Identify which cell holds the provided text, then report its [X, Y] central coordinate. 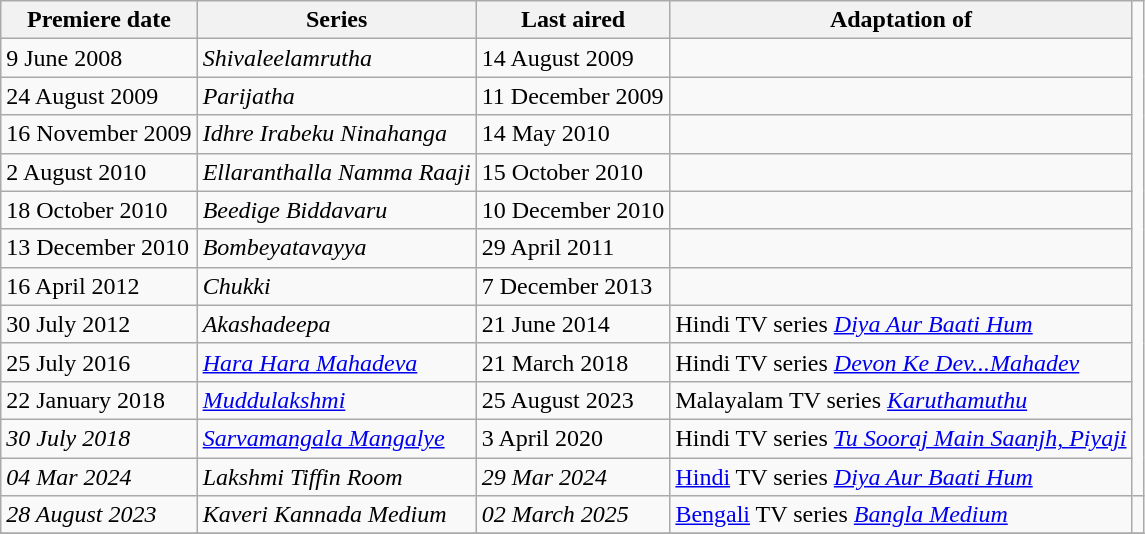
Premiere date [99, 20]
Akashadeepa [336, 324]
13 December 2010 [99, 248]
29 April 2011 [573, 248]
Kaveri Kannada Medium [336, 515]
Bombeyatavayya [336, 248]
24 August 2009 [99, 96]
Parijatha [336, 96]
7 December 2013 [573, 286]
15 October 2010 [573, 172]
Hara Hara Mahadeva [336, 362]
16 November 2009 [99, 134]
3 April 2020 [573, 438]
Sarvamangala Mangalye [336, 438]
Beedige Biddavaru [336, 210]
30 July 2012 [99, 324]
25 August 2023 [573, 400]
Chukki [336, 286]
Hindi TV series Devon Ke Dev...Mahadev [901, 362]
16 April 2012 [99, 286]
Series [336, 20]
9 June 2008 [99, 58]
Idhre Irabeku Ninahanga [336, 134]
10 December 2010 [573, 210]
21 March 2018 [573, 362]
Ellaranthalla Namma Raaji [336, 172]
29 Mar 2024 [573, 477]
2 August 2010 [99, 172]
30 July 2018 [99, 438]
11 December 2009 [573, 96]
21 June 2014 [573, 324]
28 August 2023 [99, 515]
Malayalam TV series Karuthamuthu [901, 400]
Lakshmi Tiffin Room [336, 477]
02 March 2025 [573, 515]
Shivaleelamrutha [336, 58]
14 August 2009 [573, 58]
Hindi TV series Tu Sooraj Main Saanjh, Piyaji [901, 438]
04 Mar 2024 [99, 477]
14 May 2010 [573, 134]
22 January 2018 [99, 400]
18 October 2010 [99, 210]
Last aired [573, 20]
Adaptation of [901, 20]
25 July 2016 [99, 362]
Bengali TV series Bangla Medium [901, 515]
Muddulakshmi [336, 400]
